From the cell containing the given text, extract its center point as [x, y] coordinate. 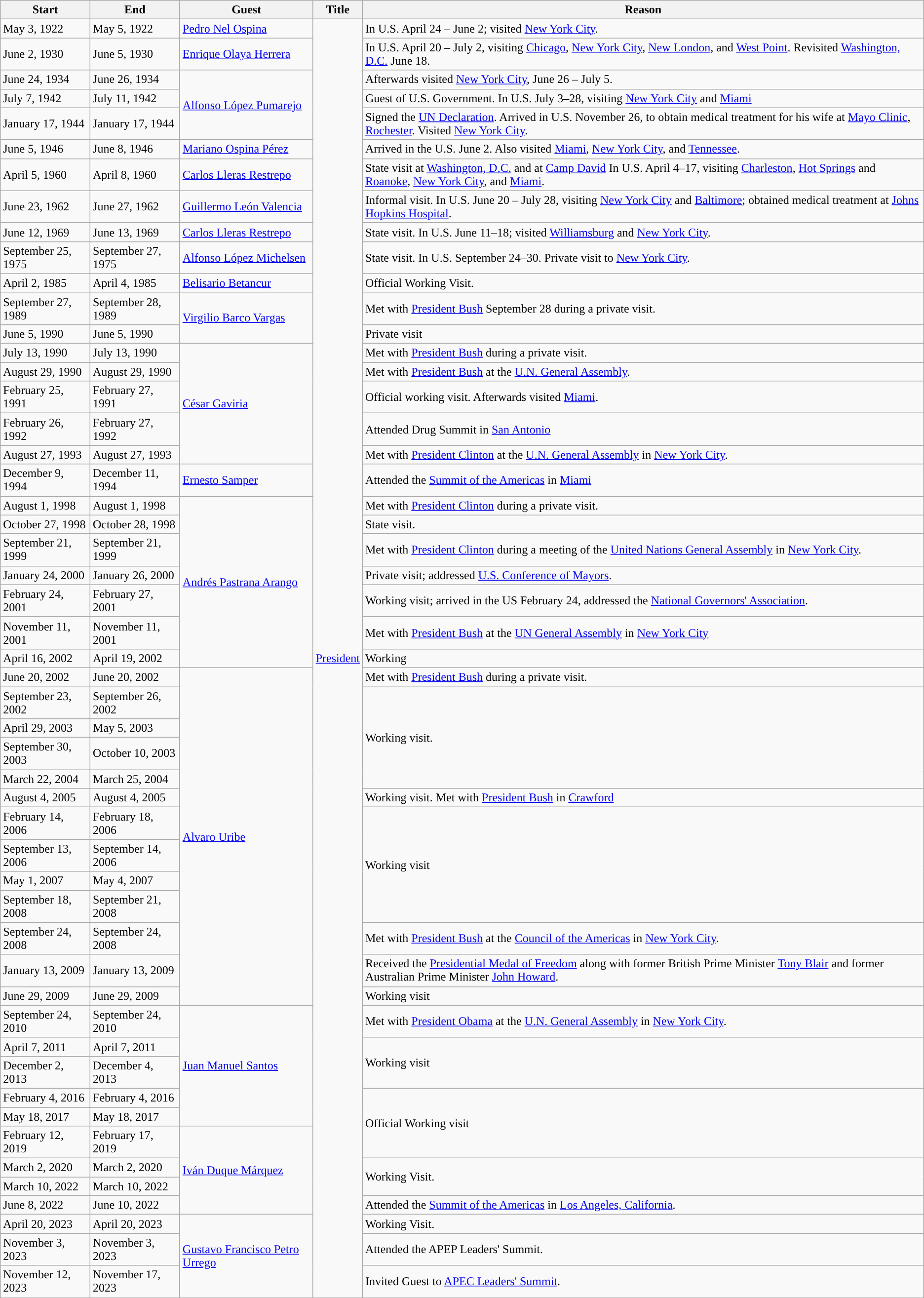
June 24, 1934 [45, 79]
September 28, 1989 [135, 308]
State visit. In U.S. June 11–18; visited Williamsburg and New York City. [643, 232]
April 29, 2003 [45, 728]
Afterwards visited New York City, June 26 – July 5. [643, 79]
Title [338, 10]
Signed the UN Declaration. Arrived in U.S. November 26, to obtain medical treatment for his wife at Mayo Clinic, Rochester. Visited New York City. [643, 123]
Enrique Olaya Herrera [246, 54]
Attended the APEP Leaders' Summit. [643, 1249]
February 18, 2006 [135, 824]
June 5, 1930 [135, 54]
February 25, 1991 [45, 397]
April 2, 1985 [45, 283]
May 1, 2007 [45, 881]
Met with President Bush at the UN General Assembly in New York City [643, 633]
May 5, 2003 [135, 728]
Reason [643, 10]
April 4, 1985 [135, 283]
December 9, 1994 [45, 480]
Met with President Bush at the U.N. General Assembly. [643, 372]
Official Working visit [643, 1123]
June 12, 1969 [45, 232]
January 26, 2000 [135, 575]
State visit. In U.S. September 24–30. Private visit to New York City. [643, 258]
November 12, 2023 [45, 1282]
September 13, 2006 [45, 855]
December 4, 2013 [135, 1072]
March 22, 2004 [45, 779]
Informal visit. In U.S. June 20 – July 28, visiting New York City and Baltimore; obtained medical treatment at Johns Hopkins Hospital. [643, 206]
February 14, 2006 [45, 824]
June 5, 1946 [45, 149]
Met with President Clinton during a private visit. [643, 506]
May 3, 1922 [45, 29]
Official Working Visit. [643, 283]
June 8, 1946 [135, 149]
September 23, 2002 [45, 702]
April 5, 1960 [45, 175]
Working visit. Met with President Bush in Crawford [643, 798]
April 8, 1960 [135, 175]
Andrés Pastrana Arango [246, 582]
September 21, 2008 [135, 906]
Juan Manuel Santos [246, 1065]
September 14, 2006 [135, 855]
October 28, 1998 [135, 524]
Invited Guest to APEC Leaders' Summit. [643, 1282]
Start [45, 10]
Attended the Summit of the Americas in Miami [643, 480]
Iván Duque Márquez [246, 1170]
Guillermo León Valencia [246, 206]
In U.S. April 24 – June 2; visited New York City. [643, 29]
September 27, 1989 [45, 308]
Working visit. [643, 737]
April 16, 2002 [45, 658]
January 24, 2000 [45, 575]
June 8, 2022 [45, 1205]
February 27, 2001 [135, 600]
March 25, 2004 [135, 779]
Met with President Obama at the U.N. General Assembly in New York City. [643, 1021]
State visit at Washington, D.C. and at Camp David In U.S. April 4–17, visiting Charleston, Hot Springs and Roanoke, New York City, and Miami. [643, 175]
Guest of U.S. Government. In U.S. July 3–28, visiting New York City and Miami [643, 98]
Working [643, 658]
State visit. [643, 524]
Arrived in the U.S. June 2. Also visited Miami, New York City, and Tennessee. [643, 149]
June 10, 2022 [135, 1205]
June 13, 1969 [135, 232]
Private visit [643, 334]
President [338, 659]
October 10, 2003 [135, 753]
Met with President Bush September 28 during a private visit. [643, 308]
Attended the Summit of the Americas in Los Angeles, California. [643, 1205]
In U.S. April 20 – July 2, visiting Chicago, New York City, New London, and West Point. Revisited Washington, D.C. June 18. [643, 54]
February 27, 1991 [135, 397]
Belisario Betancur [246, 283]
Attended Drug Summit in San Antonio [643, 430]
Official working visit. Afterwards visited Miami. [643, 397]
Guest [246, 10]
Met with President Clinton at the U.N. General Assembly in New York City. [643, 455]
June 26, 1934 [135, 79]
December 2, 2013 [45, 1072]
Virgilio Barco Vargas [246, 318]
Met with President Clinton during a meeting of the United Nations General Assembly in New York City. [643, 550]
Met with President Bush at the Council of the Americas in New York City. [643, 938]
July 11, 1942 [135, 98]
February 27, 1992 [135, 430]
February 26, 1992 [45, 430]
October 27, 1998 [45, 524]
July 7, 1942 [45, 98]
September 26, 2002 [135, 702]
Private visit; addressed U.S. Conference of Mayors. [643, 575]
Ernesto Samper [246, 480]
Alvaro Uribe [246, 836]
May 5, 1922 [135, 29]
Working visit; arrived in the US February 24, addressed the National Governors' Association. [643, 600]
April 19, 2002 [135, 658]
Gustavo Francisco Petro Urrego [246, 1256]
May 4, 2007 [135, 881]
June 27, 1962 [135, 206]
César Gaviria [246, 404]
December 11, 1994 [135, 480]
Alfonso López Pumarejo [246, 105]
Pedro Nel Ospina [246, 29]
End [135, 10]
November 17, 2023 [135, 1282]
June 23, 1962 [45, 206]
Alfonso López Michelsen [246, 258]
September 25, 1975 [45, 258]
September 27, 1975 [135, 258]
February 24, 2001 [45, 600]
February 17, 2019 [135, 1142]
September 30, 2003 [45, 753]
Mariano Ospina Pérez [246, 149]
February 12, 2019 [45, 1142]
Received the Presidential Medal of Freedom along with former British Prime Minister Tony Blair and former Australian Prime Minister John Howard. [643, 971]
June 2, 1930 [45, 54]
September 18, 2008 [45, 906]
